Return the [x, y] coordinate for the center point of the cell that contains the specified text.  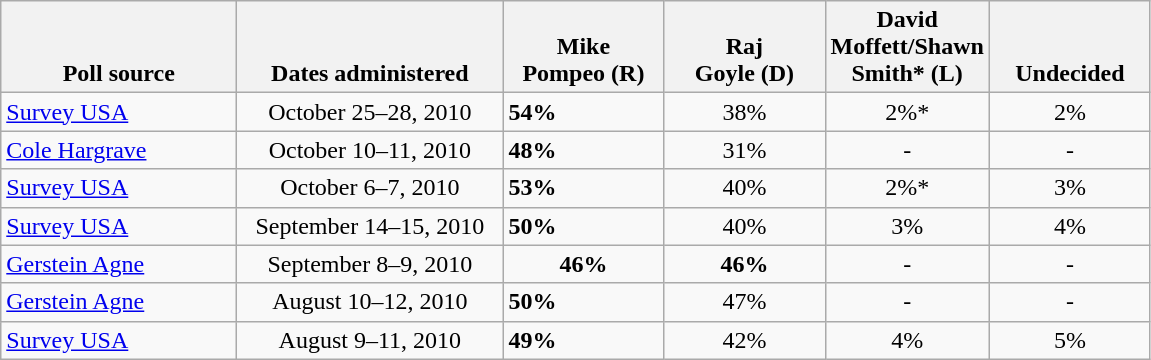
Undecided [1070, 47]
October 6–7, 2010 [370, 188]
5% [1070, 340]
August 10–12, 2010 [370, 302]
49% [584, 340]
August 9–11, 2010 [370, 340]
October 10–11, 2010 [370, 150]
September 8–9, 2010 [370, 264]
RajGoyle (D) [744, 47]
David Moffett/Shawn Smith* (L) [907, 47]
48% [584, 150]
Cole Hargrave [119, 150]
2% [1070, 112]
47% [744, 302]
October 25–28, 2010 [370, 112]
Poll source [119, 47]
31% [744, 150]
54% [584, 112]
38% [744, 112]
42% [744, 340]
MikePompeo (R) [584, 47]
Dates administered [370, 47]
53% [584, 188]
September 14–15, 2010 [370, 226]
